Identify which cell holds the provided text, then report its [x, y] central coordinate. 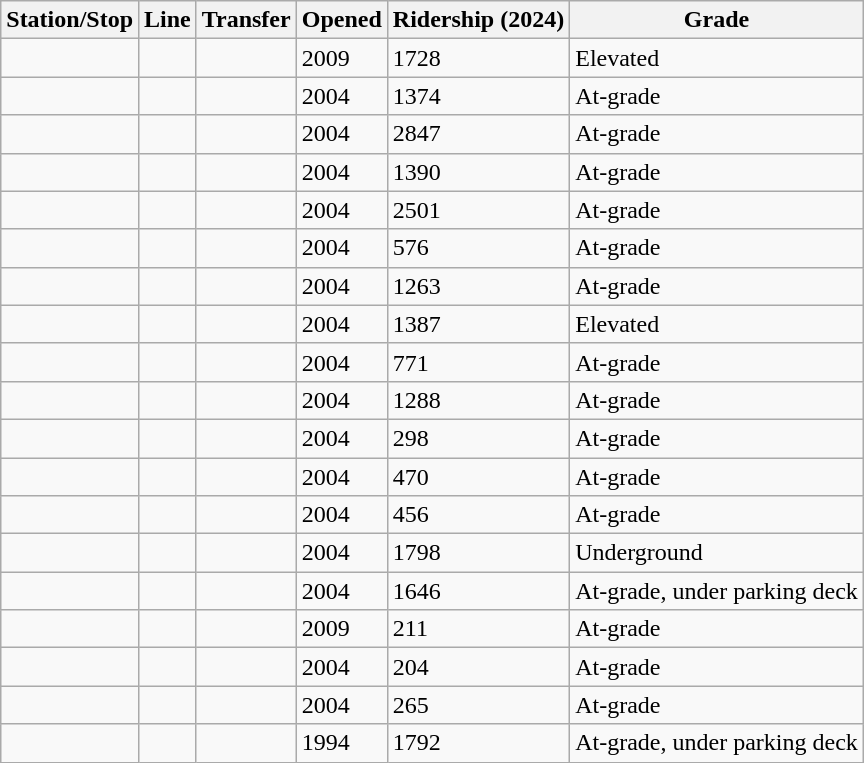
1994 [342, 743]
1288 [478, 400]
298 [478, 438]
1263 [478, 286]
265 [478, 705]
1374 [478, 96]
470 [478, 477]
211 [478, 629]
Transfer [246, 20]
576 [478, 248]
1728 [478, 58]
Ridership (2024) [478, 20]
204 [478, 667]
456 [478, 515]
1646 [478, 591]
Underground [717, 553]
1798 [478, 553]
Line [168, 20]
1390 [478, 172]
771 [478, 362]
Grade [717, 20]
Opened [342, 20]
2847 [478, 134]
1792 [478, 743]
Station/Stop [70, 20]
2501 [478, 210]
1387 [478, 324]
